Detect which cell encompasses the target text, then output its (x, y) center coordinate. 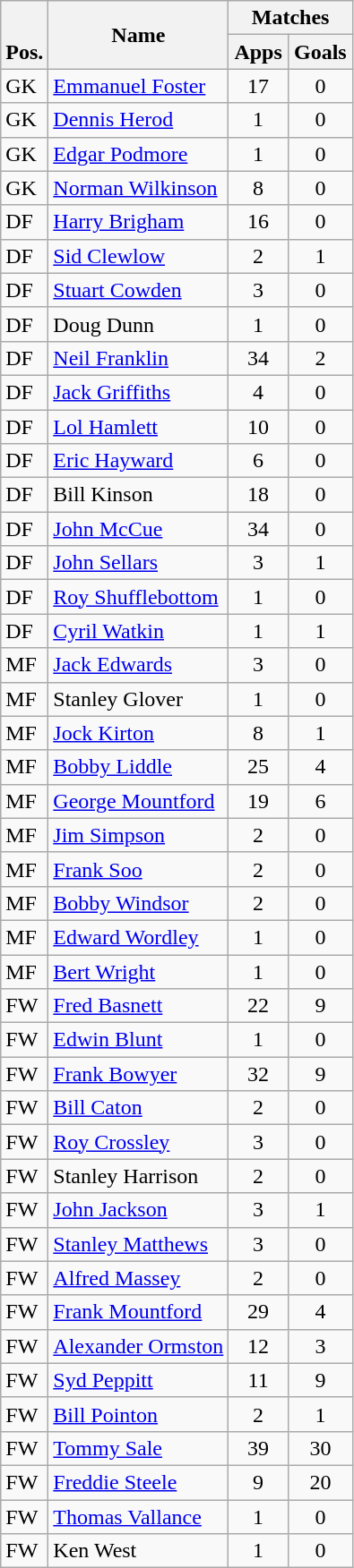
Roy Crossley (138, 1142)
Neil Franklin (138, 358)
Bill Pointon (138, 1414)
John Jackson (138, 1210)
Norman Wilkinson (138, 188)
30 (320, 1448)
Edwin Blunt (138, 1040)
11 (258, 1380)
Harry Brigham (138, 222)
29 (258, 1312)
19 (258, 801)
Alfred Massey (138, 1278)
Lol Hamlett (138, 427)
Frank Soo (138, 869)
Name (138, 35)
Cyril Watkin (138, 631)
John Sellars (138, 563)
Emmanuel Foster (138, 86)
Thomas Vallance (138, 1517)
Sid Clewlow (138, 256)
Bobby Liddle (138, 767)
Roy Shufflebottom (138, 597)
Jock Kirton (138, 733)
Tommy Sale (138, 1448)
Alexander Ormston (138, 1346)
17 (258, 86)
Frank Bowyer (138, 1074)
12 (258, 1346)
Jack Edwards (138, 665)
Fred Basnett (138, 1006)
Apps (258, 52)
George Mountford (138, 801)
10 (258, 427)
John McCue (138, 529)
Frank Mountford (138, 1312)
Bert Wright (138, 971)
Matches (290, 18)
Jack Griffiths (138, 392)
Edward Wordley (138, 937)
Bobby Windsor (138, 903)
Bill Kinson (138, 495)
Syd Peppitt (138, 1380)
Bill Caton (138, 1108)
39 (258, 1448)
Edgar Podmore (138, 154)
18 (258, 495)
Stanley Matthews (138, 1244)
20 (320, 1482)
Dennis Herod (138, 120)
Stuart Cowden (138, 290)
25 (258, 767)
Stanley Harrison (138, 1176)
Doug Dunn (138, 324)
16 (258, 222)
32 (258, 1074)
22 (258, 1006)
Goals (320, 52)
Eric Hayward (138, 461)
Jim Simpson (138, 835)
Ken West (138, 1551)
Stanley Glover (138, 699)
Freddie Steele (138, 1482)
Pos. (25, 35)
